Return (x, y) of the center of cell containing provided text 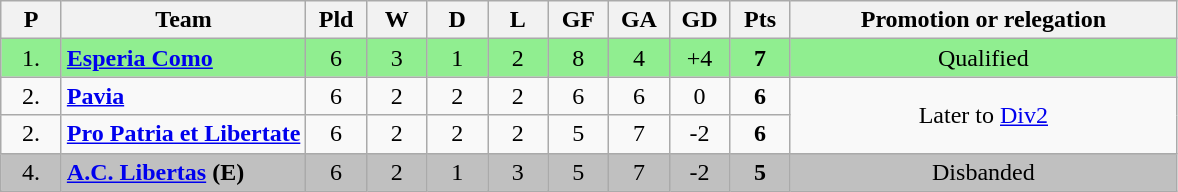
Esperia Como (184, 58)
D (458, 20)
W (396, 20)
GD (700, 20)
GF (578, 20)
Later to Div2 (983, 115)
4 (640, 58)
Promotion or relegation (983, 20)
Team (184, 20)
8 (578, 58)
1. (32, 58)
4. (32, 172)
A.C. Libertas (E) (184, 172)
GA (640, 20)
Pts (760, 20)
+4 (700, 58)
Qualified (983, 58)
Pavia (184, 96)
Pro Patria et Libertate (184, 134)
0 (700, 96)
Disbanded (983, 172)
L (518, 20)
Pld (336, 20)
P (32, 20)
